Return the [x, y] coordinate for the center point of the cell that contains the specified text.  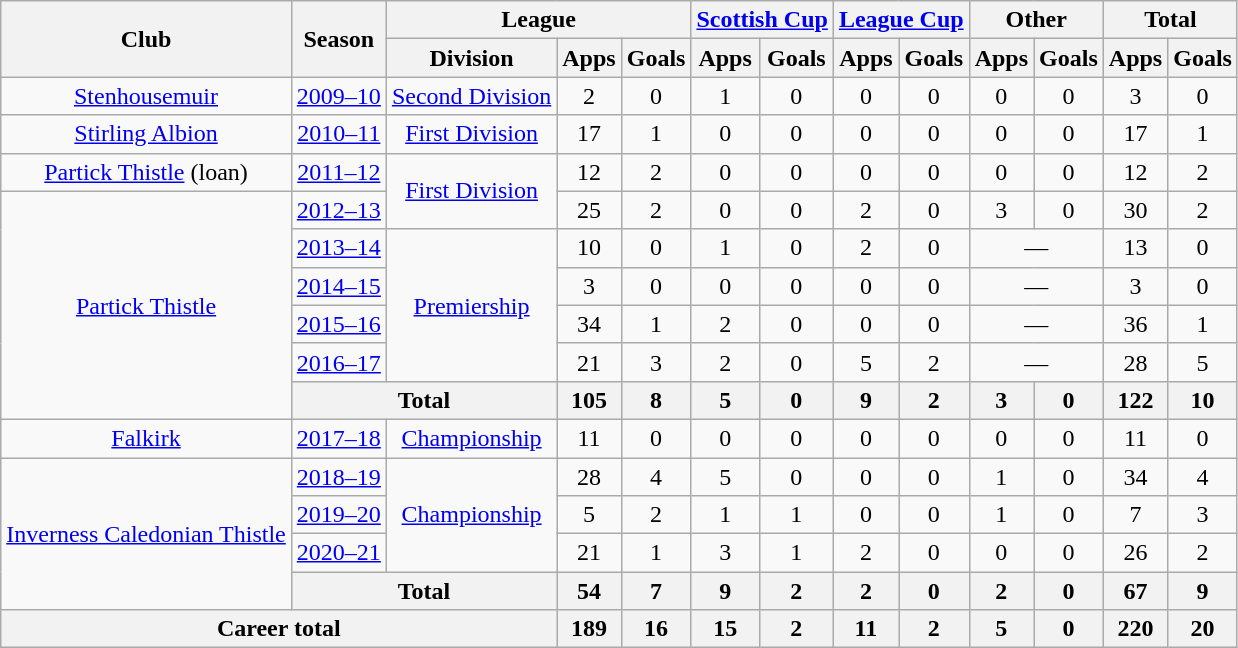
2014–15 [338, 286]
25 [589, 210]
Falkirk [146, 438]
2015–16 [338, 324]
15 [725, 629]
Division [471, 58]
Premiership [471, 305]
30 [1135, 210]
220 [1135, 629]
2018–19 [338, 477]
Inverness Caledonian Thistle [146, 534]
Career total [279, 629]
67 [1135, 591]
Other [1036, 20]
League [538, 20]
54 [589, 591]
2019–20 [338, 515]
Partick Thistle (loan) [146, 172]
Club [146, 39]
Stenhousemuir [146, 96]
Second Division [471, 96]
2012–13 [338, 210]
Stirling Albion [146, 134]
36 [1135, 324]
2010–11 [338, 134]
26 [1135, 553]
2009–10 [338, 96]
20 [1203, 629]
2017–18 [338, 438]
2013–14 [338, 248]
105 [589, 400]
189 [589, 629]
Partick Thistle [146, 305]
8 [656, 400]
122 [1135, 400]
2020–21 [338, 553]
Scottish Cup [762, 20]
2016–17 [338, 362]
16 [656, 629]
Season [338, 39]
13 [1135, 248]
League Cup [901, 20]
2011–12 [338, 172]
